Pinpoint the cell where the given text exists, returning its [X, Y] midpoint coordinate. 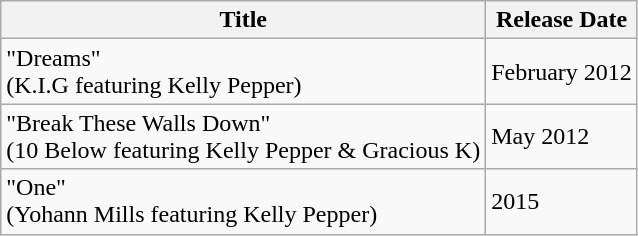
Release Date [562, 20]
February 2012 [562, 72]
2015 [562, 202]
"Break These Walls Down" (10 Below featuring Kelly Pepper & Gracious K) [244, 136]
Title [244, 20]
May 2012 [562, 136]
"Dreams" (K.I.G featuring Kelly Pepper) [244, 72]
"One" (Yohann Mills featuring Kelly Pepper) [244, 202]
